Identify which cell holds the provided text, then report its [x, y] central coordinate. 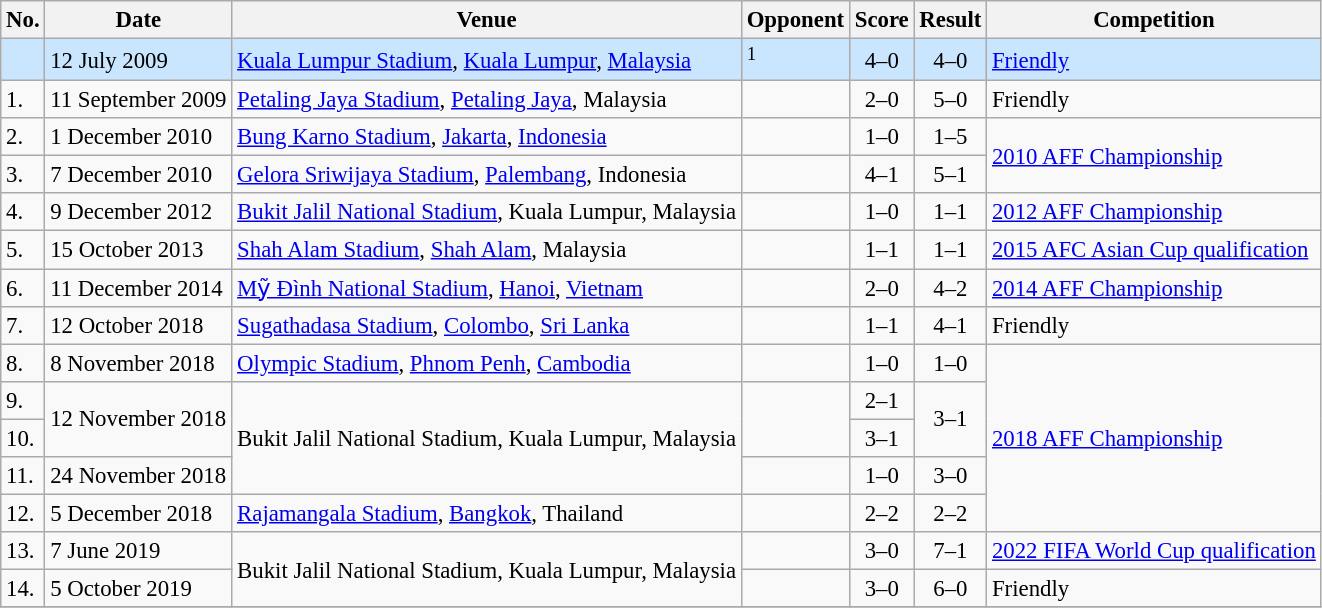
12 July 2009 [138, 60]
Date [138, 20]
Rajamangala Stadium, Bangkok, Thailand [487, 513]
13. [23, 551]
4–2 [950, 288]
7 June 2019 [138, 551]
5 October 2019 [138, 588]
Sugathadasa Stadium, Colombo, Sri Lanka [487, 325]
2014 AFF Championship [1154, 288]
7 December 2010 [138, 175]
Competition [1154, 20]
5–1 [950, 175]
Result [950, 20]
Venue [487, 20]
1–5 [950, 137]
5 December 2018 [138, 513]
Score [882, 20]
2010 AFF Championship [1154, 156]
9 December 2012 [138, 213]
2015 AFC Asian Cup qualification [1154, 250]
Opponent [795, 20]
2012 AFF Championship [1154, 213]
10. [23, 438]
5–0 [950, 100]
Kuala Lumpur Stadium, Kuala Lumpur, Malaysia [487, 60]
11 December 2014 [138, 288]
Shah Alam Stadium, Shah Alam, Malaysia [487, 250]
11. [23, 476]
Mỹ Đình National Stadium, Hanoi, Vietnam [487, 288]
8 November 2018 [138, 363]
Olympic Stadium, Phnom Penh, Cambodia [487, 363]
7. [23, 325]
8. [23, 363]
11 September 2009 [138, 100]
6–0 [950, 588]
12 October 2018 [138, 325]
3. [23, 175]
24 November 2018 [138, 476]
Bung Karno Stadium, Jakarta, Indonesia [487, 137]
12. [23, 513]
14. [23, 588]
15 October 2013 [138, 250]
2–1 [882, 400]
6. [23, 288]
1. [23, 100]
No. [23, 20]
1 December 2010 [138, 137]
9. [23, 400]
Petaling Jaya Stadium, Petaling Jaya, Malaysia [487, 100]
7–1 [950, 551]
4. [23, 213]
12 November 2018 [138, 418]
Gelora Sriwijaya Stadium, Palembang, Indonesia [487, 175]
2022 FIFA World Cup qualification [1154, 551]
1 [795, 60]
2018 AFF Championship [1154, 438]
5. [23, 250]
2. [23, 137]
